Locate the cell with the specified text and output its [x, y] center coordinate. 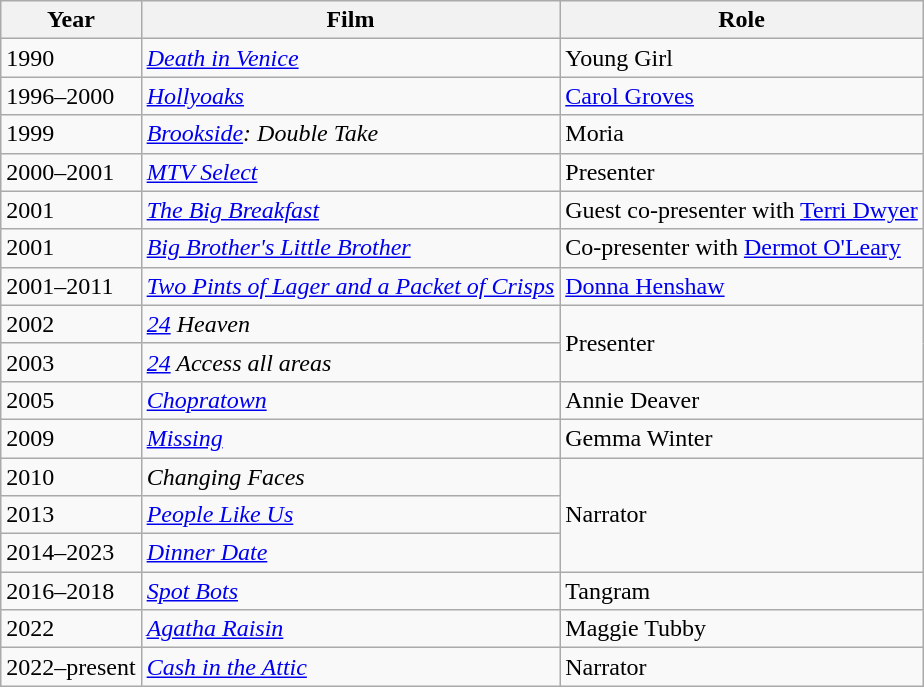
1996–2000 [71, 96]
2005 [71, 400]
Annie Deaver [742, 400]
2016–2018 [71, 591]
Gemma Winter [742, 438]
Tangram [742, 591]
2010 [71, 477]
24 Access all areas [350, 362]
Brookside: Double Take [350, 134]
Chopratown [350, 400]
People Like Us [350, 515]
2022–present [71, 667]
The Big Breakfast [350, 210]
Donna Henshaw [742, 286]
2003 [71, 362]
2014–2023 [71, 553]
Hollyoaks [350, 96]
Death in Venice [350, 58]
Agatha Raisin [350, 629]
Changing Faces [350, 477]
Film [350, 20]
2013 [71, 515]
2000–2001 [71, 172]
Co-presenter with Dermot O'Leary [742, 248]
Role [742, 20]
Carol Groves [742, 96]
Cash in the Attic [350, 667]
Missing [350, 438]
1990 [71, 58]
2009 [71, 438]
Moria [742, 134]
Dinner Date [350, 553]
Spot Bots [350, 591]
1999 [71, 134]
Maggie Tubby [742, 629]
Two Pints of Lager and a Packet of Crisps [350, 286]
Big Brother's Little Brother [350, 248]
Year [71, 20]
24 Heaven [350, 324]
Young Girl [742, 58]
2002 [71, 324]
2022 [71, 629]
2001–2011 [71, 286]
Guest co-presenter with Terri Dwyer [742, 210]
MTV Select [350, 172]
